Capture the cell that displays the provided text and extract its (x, y) central coordinate. 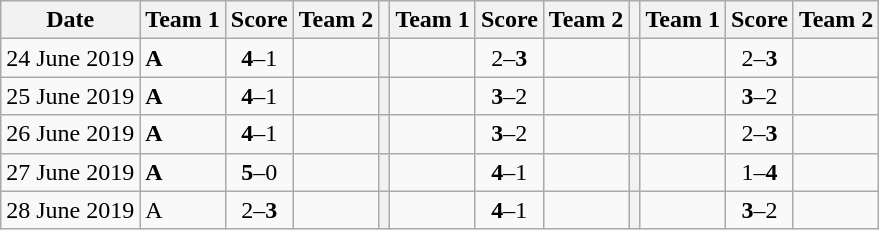
1–4 (759, 172)
5–0 (259, 172)
27 June 2019 (70, 172)
Date (70, 20)
24 June 2019 (70, 58)
28 June 2019 (70, 210)
25 June 2019 (70, 96)
26 June 2019 (70, 134)
